From the cell containing the given text, extract its center point as [X, Y] coordinate. 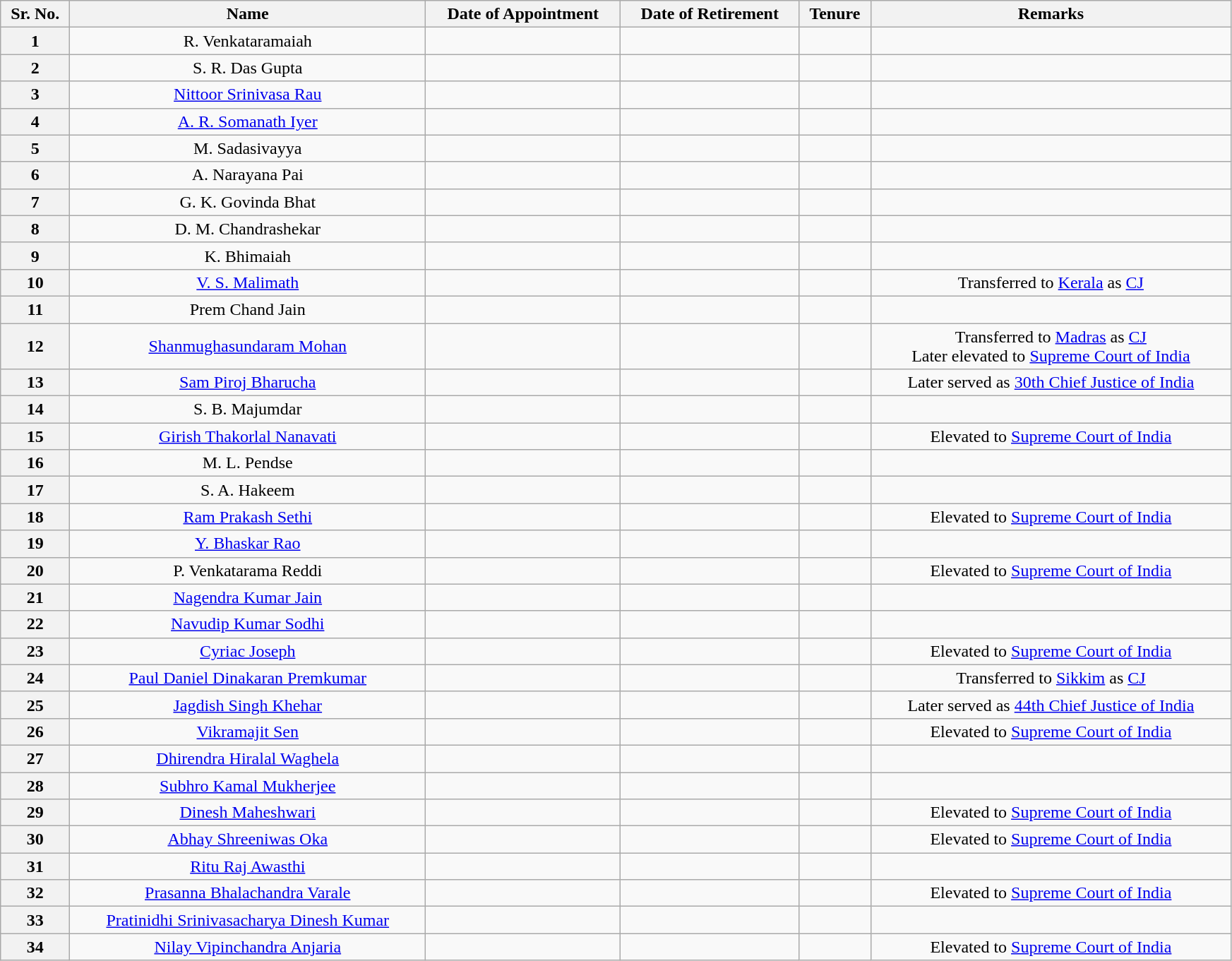
8 [35, 229]
Y. Bhaskar Rao [248, 544]
Nilay Vipinchandra Anjaria [248, 947]
P. Venkatarama Reddi [248, 571]
25 [35, 705]
Dinesh Maheshwari [248, 813]
31 [35, 866]
5 [35, 148]
26 [35, 732]
Pratinidhi Srinivasacharya Dinesh Kumar [248, 920]
A. R. Somanath Iyer [248, 121]
23 [35, 651]
28 [35, 786]
13 [35, 383]
S. A. Hakeem [248, 490]
Prasanna Bhalachandra Varale [248, 893]
M. Sadasivayya [248, 148]
R. Venkataramaiah [248, 41]
A. Narayana Pai [248, 175]
Abhay Shreeniwas Oka [248, 840]
11 [35, 309]
20 [35, 571]
Sam Piroj Bharucha [248, 383]
Ritu Raj Awasthi [248, 866]
Transferred to Madras as CJ Later elevated to Supreme Court of India [1051, 346]
Later served as 30th Chief Justice of India [1051, 383]
S. R. Das Gupta [248, 68]
K. Bhimaiah [248, 256]
19 [35, 544]
12 [35, 346]
S. B. Majumdar [248, 410]
Vikramajit Sen [248, 732]
10 [35, 282]
Sr. No. [35, 14]
Tenure [835, 14]
9 [35, 256]
7 [35, 202]
Date of Appointment [523, 14]
Dhirendra Hiralal Waghela [248, 758]
Navudip Kumar Sodhi [248, 624]
29 [35, 813]
33 [35, 920]
Date of Retirement [710, 14]
1 [35, 41]
18 [35, 517]
Ram Prakash Sethi [248, 517]
17 [35, 490]
Name [248, 14]
Shanmughasundaram Mohan [248, 346]
32 [35, 893]
3 [35, 95]
4 [35, 121]
Subhro Kamal Mukherjee [248, 786]
Later served as 44th Chief Justice of India [1051, 705]
Girish Thakorlal Nanavati [248, 436]
D. M. Chandrashekar [248, 229]
6 [35, 175]
Nagendra Kumar Jain [248, 597]
14 [35, 410]
24 [35, 678]
27 [35, 758]
G. K. Govinda Bhat [248, 202]
Transferred to Sikkim as CJ [1051, 678]
V. S. Malimath [248, 282]
16 [35, 463]
Nittoor Srinivasa Rau [248, 95]
Transferred to Kerala as CJ [1051, 282]
30 [35, 840]
Jagdish Singh Khehar [248, 705]
15 [35, 436]
2 [35, 68]
22 [35, 624]
Prem Chand Jain [248, 309]
M. L. Pendse [248, 463]
Remarks [1051, 14]
Paul Daniel Dinakaran Premkumar [248, 678]
21 [35, 597]
Cyriac Joseph [248, 651]
34 [35, 947]
